Provide the (X, Y) coordinate of the cell's center where the given text is located.  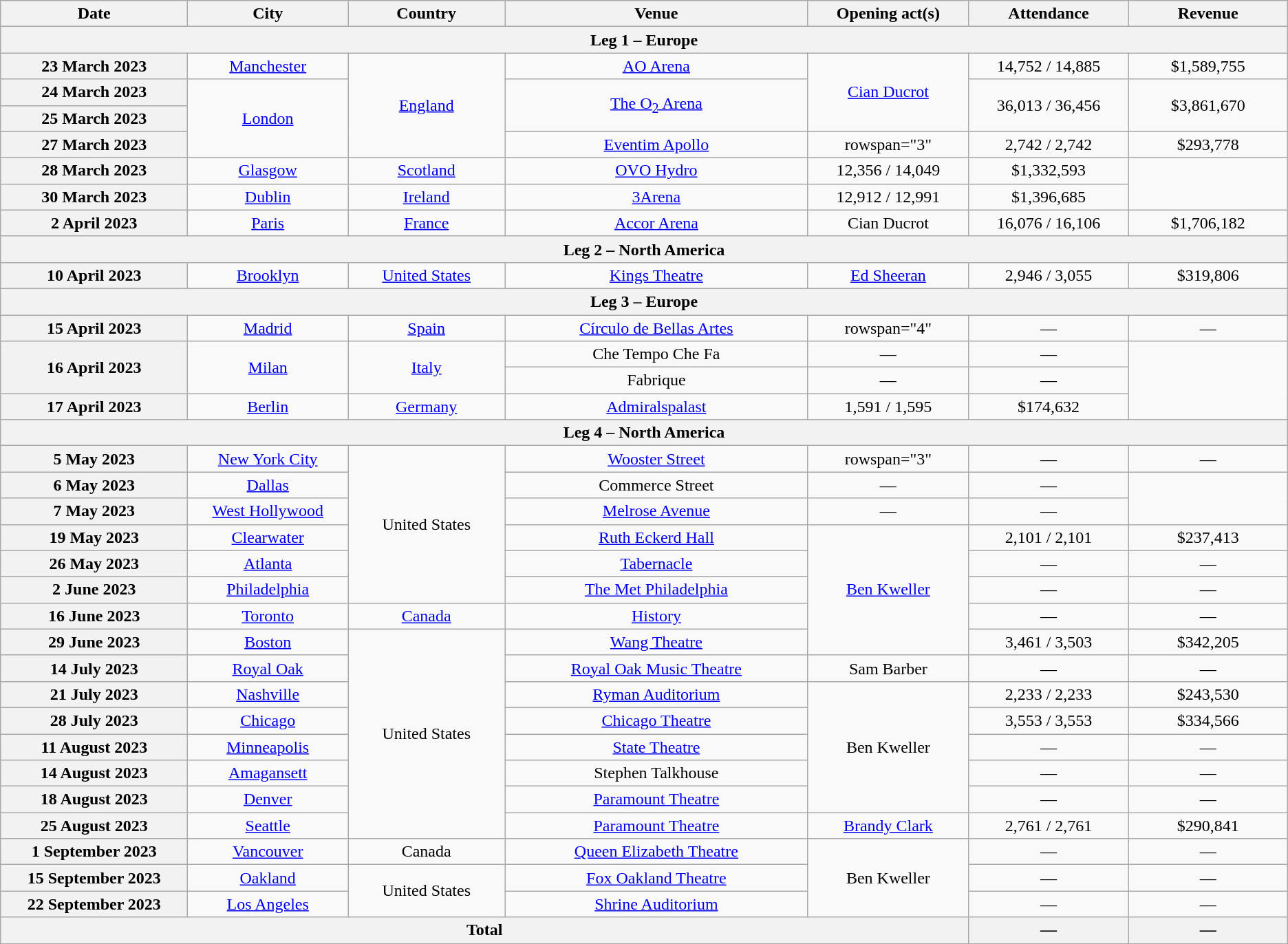
Fox Oakland Theatre (656, 878)
History (656, 616)
2 June 2023 (94, 590)
$334,566 (1208, 720)
Ruth Eckerd Hall (656, 537)
Tabernacle (656, 564)
OVO Hydro (656, 171)
London (268, 118)
Ryman Auditorium (656, 694)
$3,861,670 (1208, 105)
Sam Barber (888, 668)
Eventim Apollo (656, 144)
Royal Oak (268, 668)
7 May 2023 (94, 511)
21 July 2023 (94, 694)
State Theatre (656, 747)
Shrine Auditorium (656, 904)
30 March 2023 (94, 197)
$342,205 (1208, 642)
Wang Theatre (656, 642)
Minneapolis (268, 747)
Milan (268, 367)
The Met Philadelphia (656, 590)
Dallas (268, 485)
Ireland (427, 197)
rowspan="4" (888, 328)
Leg 1 – Europe (644, 40)
28 March 2023 (94, 171)
Opening act(s) (888, 14)
36,013 / 36,456 (1049, 105)
2,761 / 2,761 (1049, 826)
16 April 2023 (94, 367)
23 March 2023 (94, 66)
Seattle (268, 826)
Country (427, 14)
$1,706,182 (1208, 223)
Amagansett (268, 773)
27 March 2023 (94, 144)
Dublin (268, 197)
Commerce Street (656, 485)
2,233 / 2,233 (1049, 694)
19 May 2023 (94, 537)
Clearwater (268, 537)
$1,332,593 (1049, 171)
$293,778 (1208, 144)
France (427, 223)
24 March 2023 (94, 92)
Berlin (268, 407)
Royal Oak Music Theatre (656, 668)
Vancouver (268, 852)
Leg 3 – Europe (644, 301)
Toronto (268, 616)
Admiralspalast (656, 407)
Chicago (268, 720)
25 March 2023 (94, 118)
1 September 2023 (94, 852)
29 June 2023 (94, 642)
Oakland (268, 878)
West Hollywood (268, 511)
City (268, 14)
Madrid (268, 328)
Nashville (268, 694)
Stephen Talkhouse (656, 773)
Scotland (427, 171)
11 August 2023 (94, 747)
Venue (656, 14)
Che Tempo Che Fa (656, 354)
Denver (268, 800)
6 May 2023 (94, 485)
$319,806 (1208, 275)
Manchester (268, 66)
2 April 2023 (94, 223)
Chicago Theatre (656, 720)
Attendance (1049, 14)
Fabrique (656, 380)
Círculo de Bellas Artes (656, 328)
Wooster Street (656, 459)
16,076 / 16,106 (1049, 223)
$174,632 (1049, 407)
Germany (427, 407)
15 September 2023 (94, 878)
Leg 2 – North America (644, 249)
Brandy Clark (888, 826)
14,752 / 14,885 (1049, 66)
The O2 Arena (656, 105)
25 August 2023 (94, 826)
Kings Theatre (656, 275)
Boston (268, 642)
5 May 2023 (94, 459)
AO Arena (656, 66)
Brooklyn (268, 275)
Leg 4 – North America (644, 433)
2,101 / 2,101 (1049, 537)
12,912 / 12,991 (888, 197)
Los Angeles (268, 904)
3,553 / 3,553 (1049, 720)
3Arena (656, 197)
18 August 2023 (94, 800)
3,461 / 3,503 (1049, 642)
Melrose Avenue (656, 511)
28 July 2023 (94, 720)
Paris (268, 223)
Spain (427, 328)
Atlanta (268, 564)
22 September 2023 (94, 904)
$1,589,755 (1208, 66)
Italy (427, 367)
Accor Arena (656, 223)
Revenue (1208, 14)
12,356 / 14,049 (888, 171)
2,742 / 2,742 (1049, 144)
Ed Sheeran (888, 275)
1,591 / 1,595 (888, 407)
26 May 2023 (94, 564)
Philadelphia (268, 590)
14 August 2023 (94, 773)
15 April 2023 (94, 328)
16 June 2023 (94, 616)
$1,396,685 (1049, 197)
17 April 2023 (94, 407)
2,946 / 3,055 (1049, 275)
Date (94, 14)
10 April 2023 (94, 275)
Total (484, 930)
$243,530 (1208, 694)
$237,413 (1208, 537)
New York City (268, 459)
$290,841 (1208, 826)
Queen Elizabeth Theatre (656, 852)
Glasgow (268, 171)
14 July 2023 (94, 668)
England (427, 105)
